Output the (x, y) coordinate of the center of the cell containing the given text.  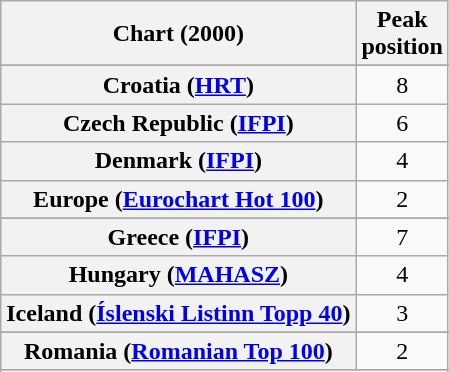
8 (402, 85)
Czech Republic (IFPI) (178, 123)
Romania (Romanian Top 100) (178, 351)
Denmark (IFPI) (178, 161)
Iceland (Íslenski Listinn Topp 40) (178, 313)
Peakposition (402, 34)
Croatia (HRT) (178, 85)
6 (402, 123)
Hungary (MAHASZ) (178, 275)
3 (402, 313)
Chart (2000) (178, 34)
Greece (IFPI) (178, 237)
Europe (Eurochart Hot 100) (178, 199)
7 (402, 237)
